Return (X, Y) of the center of cell containing provided text 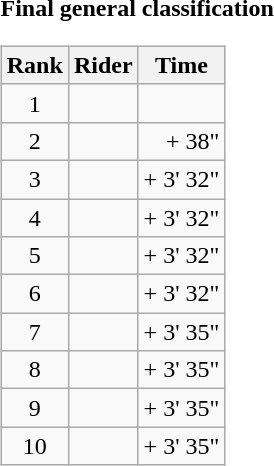
8 (34, 370)
Rank (34, 65)
1 (34, 103)
6 (34, 294)
2 (34, 141)
3 (34, 179)
Rider (103, 65)
Time (182, 65)
7 (34, 332)
10 (34, 446)
4 (34, 217)
+ 38" (182, 141)
5 (34, 256)
9 (34, 408)
